Return the [X, Y] coordinate for the center point of the cell that contains the specified text.  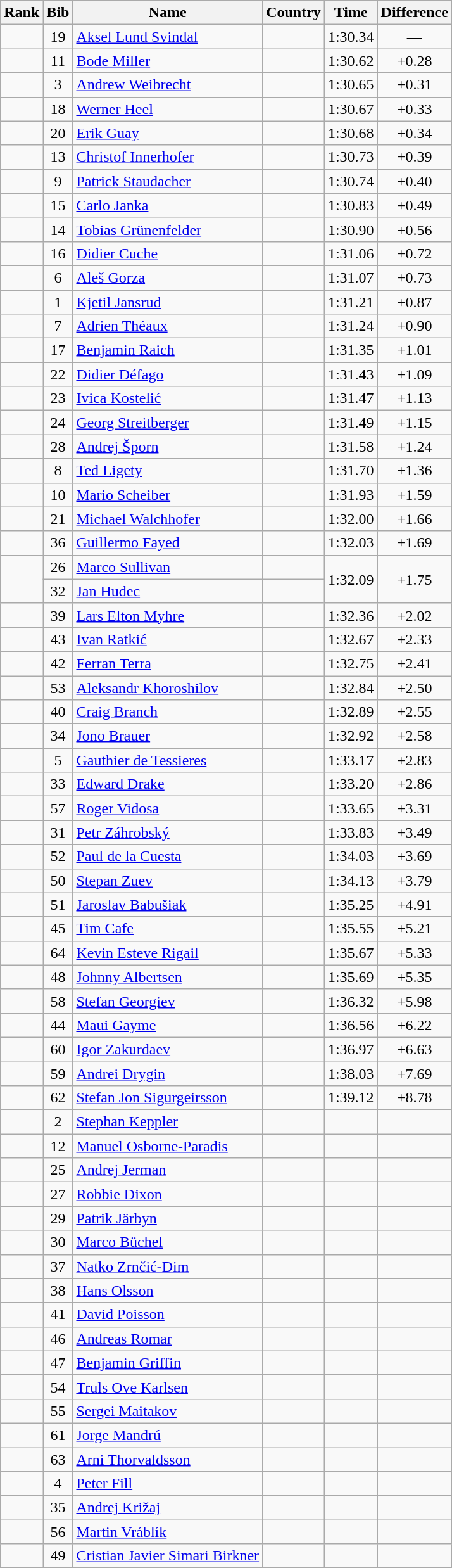
+1.01 [414, 350]
1:31.93 [351, 495]
35 [58, 1508]
1:31.24 [351, 326]
1:35.55 [351, 929]
Robbie Dixon [168, 1194]
1:35.25 [351, 905]
Marco Sullivan [168, 567]
+1.09 [414, 374]
Petr Záhrobský [168, 832]
1:31.49 [351, 423]
+8.78 [414, 1098]
15 [58, 205]
Difference [414, 13]
Andrej Šporn [168, 447]
1:31.58 [351, 447]
Benjamin Raich [168, 350]
+0.73 [414, 277]
8 [58, 471]
+1.66 [414, 519]
32 [58, 591]
23 [58, 398]
+0.40 [414, 181]
1:30.67 [351, 109]
63 [58, 1459]
1:30.83 [351, 205]
41 [58, 1315]
Sergei Maitakov [168, 1411]
1:36.97 [351, 1049]
Stepan Zuev [168, 881]
+1.69 [414, 543]
Andrej Križaj [168, 1508]
+1.75 [414, 579]
+1.36 [414, 471]
1:30.34 [351, 37]
1:30.90 [351, 229]
1:33.83 [351, 832]
26 [58, 567]
1 [58, 302]
Ivan Ratkić [168, 639]
42 [58, 663]
61 [58, 1435]
Cristian Javier Simari Birkner [168, 1556]
Stefan Georgiev [168, 1001]
+2.02 [414, 615]
14 [58, 229]
+2.58 [414, 736]
1:34.03 [351, 857]
3 [58, 85]
1:32.84 [351, 687]
+2.83 [414, 760]
+5.21 [414, 929]
Kevin Esteve Rigail [168, 953]
1:39.12 [351, 1098]
Benjamin Griffin [168, 1363]
64 [58, 953]
Adrien Théaux [168, 326]
1:32.92 [351, 736]
Tobias Grünenfelder [168, 229]
Roger Vidosa [168, 808]
+3.31 [414, 808]
Erik Guay [168, 133]
Jaroslav Babušiak [168, 905]
1:32.09 [351, 579]
Patrick Staudacher [168, 181]
+0.28 [414, 61]
+5.35 [414, 977]
Didier Cuche [168, 253]
56 [58, 1532]
Marco Büchel [168, 1242]
+5.33 [414, 953]
— [414, 37]
+1.15 [414, 423]
1:31.47 [351, 398]
+6.63 [414, 1049]
Lars Elton Myhre [168, 615]
Ivica Kostelić [168, 398]
+4.91 [414, 905]
40 [58, 712]
1:32.89 [351, 712]
+1.13 [414, 398]
+0.72 [414, 253]
Andrei Drygin [168, 1074]
33 [58, 784]
Hans Olsson [168, 1291]
+0.34 [414, 133]
43 [58, 639]
37 [58, 1266]
1:36.32 [351, 1001]
Carlo Janka [168, 205]
58 [58, 1001]
Country [294, 13]
2 [58, 1122]
1:35.67 [351, 953]
13 [58, 157]
Maui Gayme [168, 1025]
Stephan Keppler [168, 1122]
Ted Ligety [168, 471]
+2.41 [414, 663]
1:32.36 [351, 615]
1:33.65 [351, 808]
+0.31 [414, 85]
27 [58, 1194]
19 [58, 37]
Rank [22, 13]
+3.69 [414, 857]
31 [58, 832]
1:30.73 [351, 157]
+7.69 [414, 1074]
+1.59 [414, 495]
12 [58, 1146]
1:31.21 [351, 302]
+0.33 [414, 109]
17 [58, 350]
+2.86 [414, 784]
Gauthier de Tessieres [168, 760]
1:31.35 [351, 350]
Natko Zrnčić-Dim [168, 1266]
59 [58, 1074]
62 [58, 1098]
Arni Thorvaldsson [168, 1459]
Martin Vráblík [168, 1532]
9 [58, 181]
60 [58, 1049]
Aksel Lund Svindal [168, 37]
49 [58, 1556]
50 [58, 881]
Christof Innerhofer [168, 157]
Igor Zakurdaev [168, 1049]
1:30.68 [351, 133]
5 [58, 760]
1:31.06 [351, 253]
21 [58, 519]
28 [58, 447]
Michael Walchhofer [168, 519]
51 [58, 905]
10 [58, 495]
29 [58, 1218]
1:30.74 [351, 181]
+0.49 [414, 205]
+2.55 [414, 712]
Andrej Jerman [168, 1170]
1:30.65 [351, 85]
+1.24 [414, 447]
Manuel Osborne-Paradis [168, 1146]
30 [58, 1242]
1:32.03 [351, 543]
11 [58, 61]
Andreas Romar [168, 1339]
+0.90 [414, 326]
Craig Branch [168, 712]
David Poisson [168, 1315]
Edward Drake [168, 784]
55 [58, 1411]
1:33.20 [351, 784]
1:35.69 [351, 977]
25 [58, 1170]
+0.39 [414, 157]
52 [58, 857]
1:34.13 [351, 881]
34 [58, 736]
1:31.70 [351, 471]
+3.79 [414, 881]
20 [58, 133]
24 [58, 423]
Patrik Järbyn [168, 1218]
Peter Fill [168, 1484]
1:36.56 [351, 1025]
1:33.17 [351, 760]
Jono Brauer [168, 736]
Jorge Mandrú [168, 1435]
Johnny Albertsen [168, 977]
+2.50 [414, 687]
Jan Hudec [168, 591]
57 [58, 808]
47 [58, 1363]
Andrew Weibrecht [168, 85]
44 [58, 1025]
1:31.07 [351, 277]
53 [58, 687]
16 [58, 253]
Georg Streitberger [168, 423]
+0.87 [414, 302]
Mario Scheiber [168, 495]
39 [58, 615]
Bode Miller [168, 61]
Truls Ove Karlsen [168, 1387]
1:38.03 [351, 1074]
Paul de la Cuesta [168, 857]
18 [58, 109]
1:32.00 [351, 519]
Kjetil Jansrud [168, 302]
1:30.62 [351, 61]
6 [58, 277]
+3.49 [414, 832]
Name [168, 13]
1:32.75 [351, 663]
Guillermo Fayed [168, 543]
+2.33 [414, 639]
1:31.43 [351, 374]
4 [58, 1484]
Werner Heel [168, 109]
7 [58, 326]
54 [58, 1387]
45 [58, 929]
Aleš Gorza [168, 277]
38 [58, 1291]
Bib [58, 13]
48 [58, 977]
Ferran Terra [168, 663]
Tim Cafe [168, 929]
Aleksandr Khoroshilov [168, 687]
Didier Défago [168, 374]
Time [351, 13]
22 [58, 374]
1:32.67 [351, 639]
46 [58, 1339]
36 [58, 543]
+0.56 [414, 229]
+6.22 [414, 1025]
Stefan Jon Sigurgeirsson [168, 1098]
+5.98 [414, 1001]
